From the cell containing the given text, extract its center point as [X, Y] coordinate. 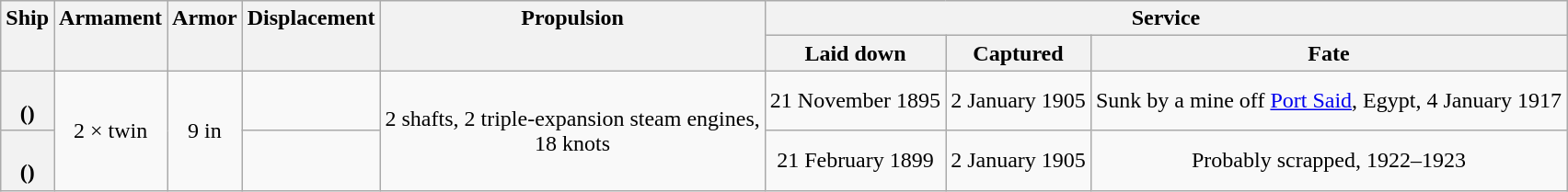
2 × twin [110, 130]
Captured [1019, 53]
Armament [110, 36]
Probably scrapped, 1922–1923 [1329, 160]
Fate [1329, 53]
21 February 1899 [855, 160]
Displacement [311, 36]
Ship [28, 36]
Laid down [855, 53]
Service [1165, 18]
2 shafts, 2 triple-expansion steam engines,18 knots [572, 130]
Propulsion [572, 36]
Armor [205, 36]
21 November 1895 [855, 101]
Sunk by a mine off Port Said, Egypt, 4 January 1917 [1329, 101]
9 in [205, 130]
